Provide the [x, y] coordinate of the cell's center where the given text is located.  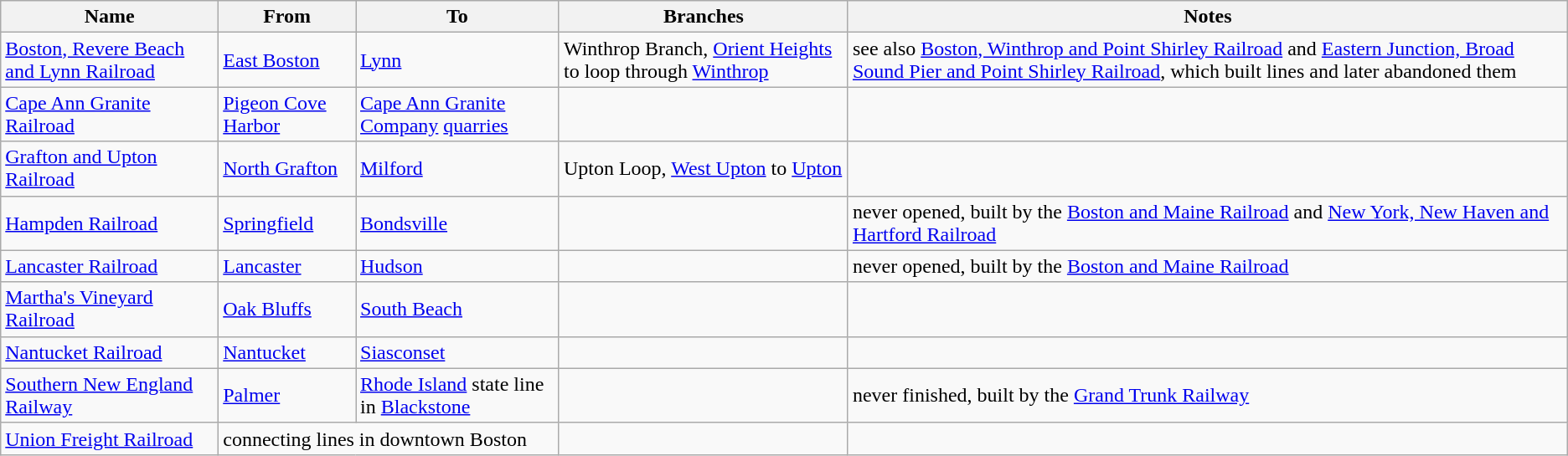
Union Freight Railroad [110, 438]
Hudson [457, 266]
Winthrop Branch, Orient Heights to loop through Winthrop [704, 60]
Palmer [287, 395]
From [287, 17]
Boston, Revere Beach and Lynn Railroad [110, 60]
never finished, built by the Grand Trunk Railway [1208, 395]
Martha's Vineyard Railroad [110, 310]
Name [110, 17]
Cape Ann Granite Railroad [110, 114]
never opened, built by the Boston and Maine Railroad [1208, 266]
East Boston [287, 60]
Bondsville [457, 223]
Nantucket Railroad [110, 352]
Pigeon Cove Harbor [287, 114]
Cape Ann Granite Company quarries [457, 114]
Branches [704, 17]
Lancaster [287, 266]
connecting lines in downtown Boston [389, 438]
Lancaster Railroad [110, 266]
To [457, 17]
North Grafton [287, 169]
Upton Loop, West Upton to Upton [704, 169]
Grafton and Upton Railroad [110, 169]
Notes [1208, 17]
Siasconset [457, 352]
South Beach [457, 310]
Southern New England Railway [110, 395]
Nantucket [287, 352]
never opened, built by the Boston and Maine Railroad and New York, New Haven and Hartford Railroad [1208, 223]
Rhode Island state line in Blackstone [457, 395]
Oak Bluffs [287, 310]
Lynn [457, 60]
Springfield [287, 223]
Milford [457, 169]
Hampden Railroad [110, 223]
